Detect which cell encompasses the target text, then output its [x, y] center coordinate. 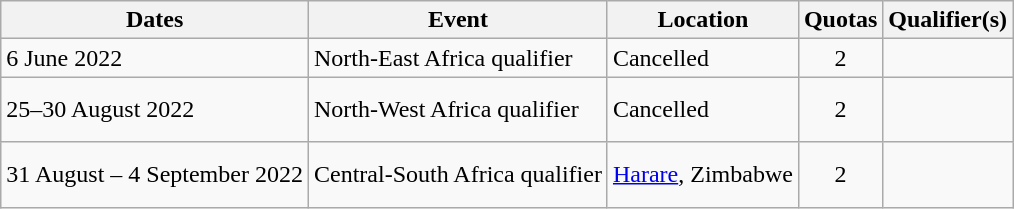
Central-South Africa qualifier [458, 174]
Qualifier(s) [948, 20]
25–30 August 2022 [155, 110]
Quotas [840, 20]
North-West Africa qualifier [458, 110]
Location [702, 20]
Harare, Zimbabwe [702, 174]
Dates [155, 20]
6 June 2022 [155, 58]
31 August – 4 September 2022 [155, 174]
North-East Africa qualifier [458, 58]
Event [458, 20]
